Capture the cell that displays the provided text and extract its [X, Y] central coordinate. 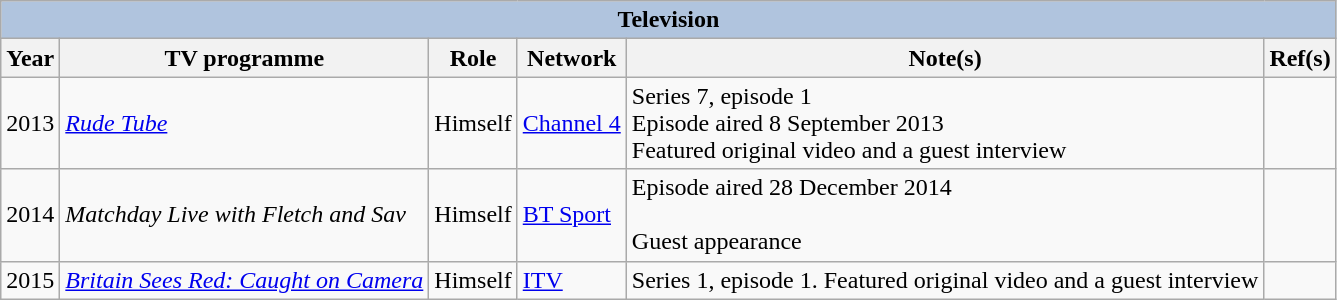
Channel 4 [572, 123]
Episode aired 28 December 2014Guest appearance [945, 215]
2014 [30, 215]
2013 [30, 123]
2015 [30, 280]
Television [668, 20]
Series 7, episode 1Episode aired 8 September 2013Featured original video and a guest interview [945, 123]
Network [572, 58]
Rude Tube [244, 123]
Year [30, 58]
ITV [572, 280]
BT Sport [572, 215]
Ref(s) [1300, 58]
Role [473, 58]
Matchday Live with Fletch and Sav [244, 215]
Series 1, episode 1. Featured original video and a guest interview [945, 280]
TV programme [244, 58]
Note(s) [945, 58]
Britain Sees Red: Caught on Camera [244, 280]
